Pinpoint the cell where the given text exists, returning its (X, Y) midpoint coordinate. 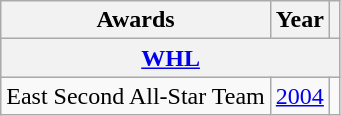
Awards (136, 20)
East Second All-Star Team (136, 96)
Year (300, 20)
2004 (300, 96)
WHL (171, 58)
